Provide the [x, y] coordinate of the cell's center where the given text is located.  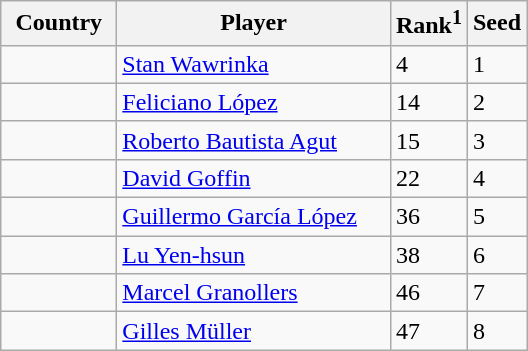
15 [428, 140]
38 [428, 255]
6 [496, 255]
Feliciano López [254, 102]
Seed [496, 24]
14 [428, 102]
Country [59, 24]
3 [496, 140]
1 [496, 64]
46 [428, 293]
Gilles Müller [254, 331]
8 [496, 331]
Guillermo García López [254, 217]
David Goffin [254, 178]
Lu Yen-hsun [254, 255]
Player [254, 24]
2 [496, 102]
5 [496, 217]
Roberto Bautista Agut [254, 140]
22 [428, 178]
Marcel Granollers [254, 293]
Stan Wawrinka [254, 64]
7 [496, 293]
Rank1 [428, 24]
47 [428, 331]
36 [428, 217]
